Identify which cell holds the provided text, then report its [X, Y] central coordinate. 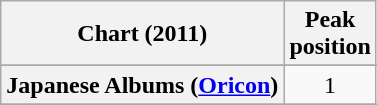
1 [330, 85]
Chart (2011) [142, 34]
Peak position [330, 34]
Japanese Albums (Oricon) [142, 85]
